Identify which cell holds the provided text, then report its [X, Y] central coordinate. 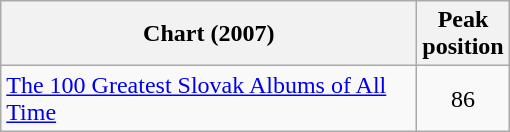
The 100 Greatest Slovak Albums of All Time [209, 98]
Chart (2007) [209, 34]
86 [463, 98]
Peakposition [463, 34]
